Pinpoint the cell where the given text exists, returning its (x, y) midpoint coordinate. 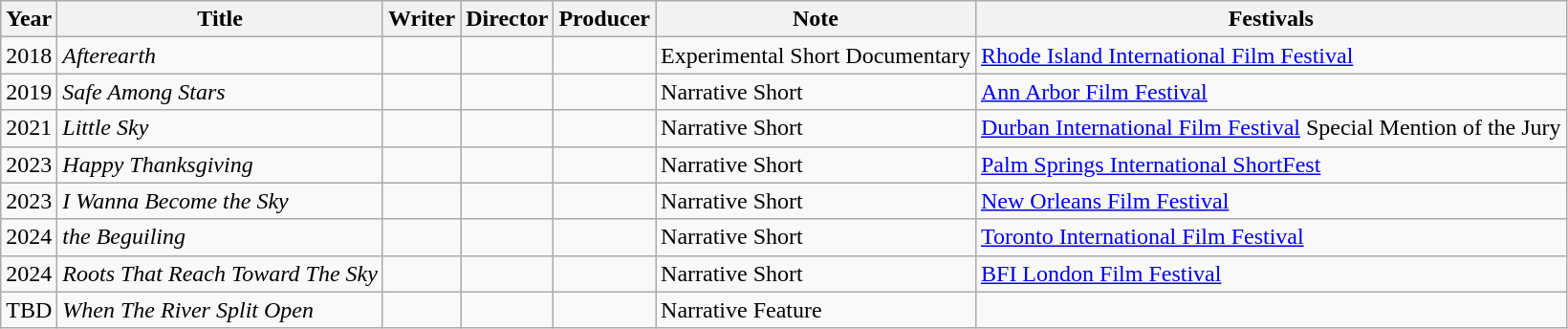
Ann Arbor Film Festival (1271, 92)
TBD (29, 310)
2018 (29, 55)
Title (220, 19)
When The River Split Open (220, 310)
Afterearth (220, 55)
the Beguiling (220, 237)
I Wanna Become the Sky (220, 201)
Durban International Film Festival Special Mention of the Jury (1271, 128)
Narrative Feature (817, 310)
2021 (29, 128)
Little Sky (220, 128)
Safe Among Stars (220, 92)
Note (817, 19)
Roots That Reach Toward The Sky (220, 274)
Director (507, 19)
Happy Thanksgiving (220, 164)
Toronto International Film Festival (1271, 237)
BFI London Film Festival (1271, 274)
2019 (29, 92)
Palm Springs International ShortFest (1271, 164)
Producer (604, 19)
Rhode Island International Film Festival (1271, 55)
Year (29, 19)
Festivals (1271, 19)
Writer (421, 19)
New Orleans Film Festival (1271, 201)
Experimental Short Documentary (817, 55)
